Return the (x, y) coordinate for the center point of the cell that contains the specified text.  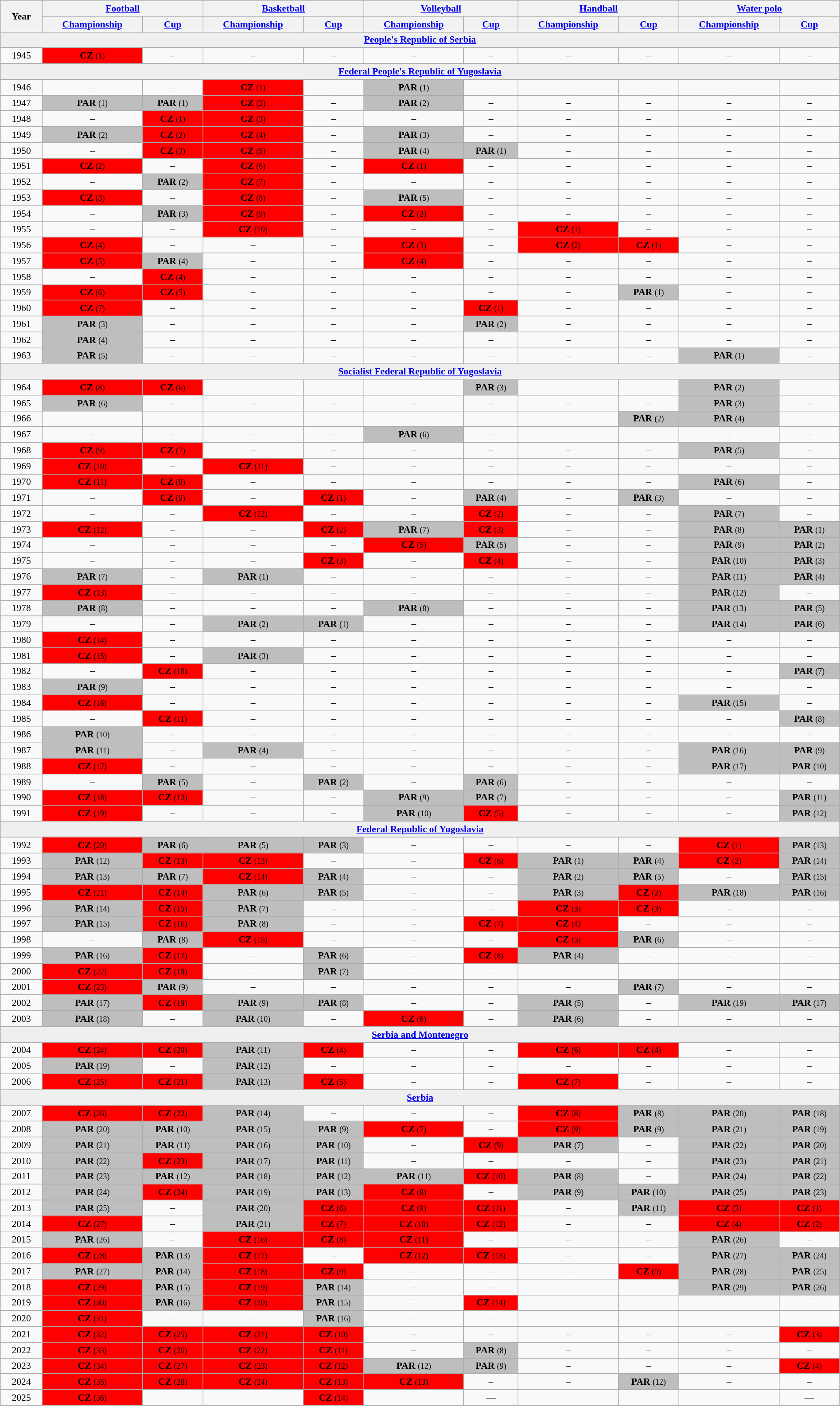
1953 (21, 198)
Socialist Federal Republic of Yugoslavia (420, 372)
1961 (21, 324)
1950 (21, 151)
2001 (21, 987)
1965 (21, 403)
Basketball (284, 8)
2025 (21, 1398)
1986 (21, 735)
1966 (21, 419)
1947 (21, 103)
1990 (21, 798)
1974 (21, 545)
2015 (21, 1240)
1981 (21, 656)
1998 (21, 940)
1945 (21, 56)
1948 (21, 119)
1996 (21, 908)
2000 (21, 971)
1985 (21, 719)
1972 (21, 514)
PAR (29) (729, 1287)
2023 (21, 1366)
2009 (21, 1145)
1957 (21, 261)
1960 (21, 308)
CZ (30) (92, 1303)
1970 (21, 482)
1978 (21, 608)
1963 (21, 356)
2016 (21, 1256)
2004 (21, 1050)
Federal People's Republic of Yugoslavia (420, 72)
1999 (21, 956)
1977 (21, 592)
1958 (21, 277)
1951 (21, 166)
CZ (31) (92, 1319)
2010 (21, 1161)
1992 (21, 845)
1962 (21, 340)
1987 (21, 751)
1980 (21, 640)
2022 (21, 1350)
2021 (21, 1335)
1949 (21, 135)
2014 (21, 1224)
2006 (21, 1082)
1994 (21, 877)
2005 (21, 1066)
PAR (28) (729, 1271)
2007 (21, 1114)
1995 (21, 892)
Handball (599, 8)
2017 (21, 1271)
CZ (34) (92, 1366)
1997 (21, 924)
2002 (21, 1003)
1983 (21, 687)
2012 (21, 1192)
CZ (33) (92, 1350)
Federal Republic of Yugoslavia (420, 830)
2020 (21, 1319)
1988 (21, 766)
1952 (21, 182)
Football (122, 8)
People's Republic of Serbia (420, 40)
1976 (21, 577)
2013 (21, 1208)
1969 (21, 466)
CZ (29) (92, 1287)
1973 (21, 530)
CZ (36) (92, 1398)
Serbia (420, 1098)
1982 (21, 671)
2018 (21, 1287)
2024 (21, 1382)
CZ (35) (92, 1382)
2019 (21, 1303)
1964 (21, 387)
1991 (21, 814)
CZ (32) (92, 1335)
2003 (21, 1019)
1946 (21, 87)
1979 (21, 624)
1967 (21, 435)
1955 (21, 230)
1984 (21, 703)
Water polo (759, 8)
1954 (21, 214)
2011 (21, 1176)
1968 (21, 451)
Year (21, 16)
Volleyball (441, 8)
1971 (21, 498)
1993 (21, 861)
1956 (21, 245)
1975 (21, 561)
Serbia and Montenegro (420, 1035)
2008 (21, 1129)
1989 (21, 782)
1959 (21, 292)
